Locate the cell with the specified text and output its (x, y) center coordinate. 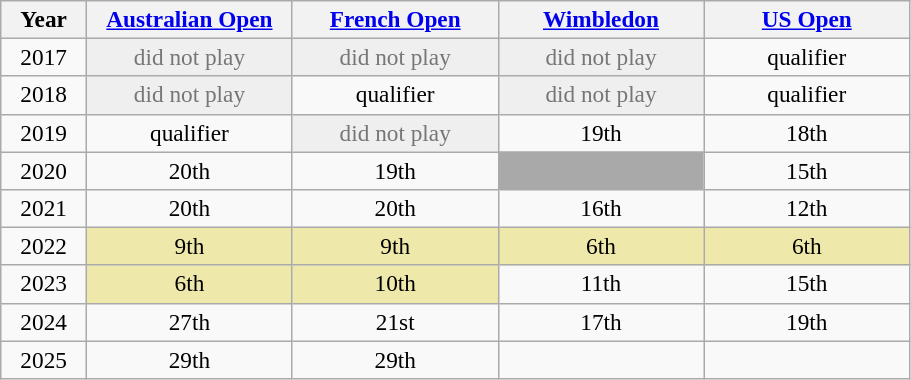
Year (44, 19)
Wimbledon (601, 19)
US Open (807, 19)
French Open (395, 19)
10th (395, 284)
11th (601, 284)
2025 (44, 359)
17th (601, 322)
2019 (44, 133)
18th (807, 133)
21st (395, 322)
16th (601, 208)
2024 (44, 322)
2020 (44, 170)
27th (190, 322)
2018 (44, 95)
2023 (44, 284)
2021 (44, 208)
Australian Open (190, 19)
12th (807, 208)
2022 (44, 246)
2017 (44, 57)
